Scan for the cell matching the given text and deliver its [X, Y] coordinate at center. 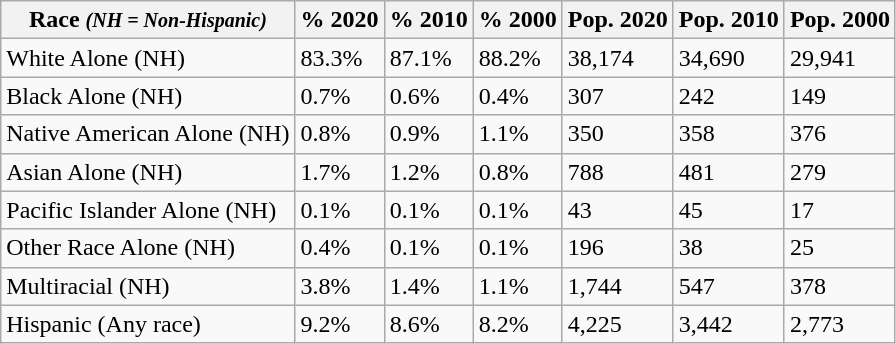
White Alone (NH) [148, 58]
376 [840, 134]
0.7% [340, 96]
2,773 [840, 324]
1,744 [618, 286]
38 [728, 248]
Race (NH = Non-Hispanic) [148, 20]
Hispanic (Any race) [148, 324]
9.2% [340, 324]
Pop. 2010 [728, 20]
149 [840, 96]
38,174 [618, 58]
350 [618, 134]
87.1% [428, 58]
% 2000 [518, 20]
0.9% [428, 134]
3,442 [728, 324]
Native American Alone (NH) [148, 134]
242 [728, 96]
% 2020 [340, 20]
4,225 [618, 324]
1.7% [340, 172]
358 [728, 134]
34,690 [728, 58]
279 [840, 172]
1.4% [428, 286]
Pop. 2020 [618, 20]
378 [840, 286]
8.2% [518, 324]
Black Alone (NH) [148, 96]
0.6% [428, 96]
788 [618, 172]
Asian Alone (NH) [148, 172]
25 [840, 248]
% 2010 [428, 20]
547 [728, 286]
88.2% [518, 58]
Pacific Islander Alone (NH) [148, 210]
481 [728, 172]
Other Race Alone (NH) [148, 248]
3.8% [340, 286]
Pop. 2000 [840, 20]
43 [618, 210]
83.3% [340, 58]
29,941 [840, 58]
8.6% [428, 324]
196 [618, 248]
17 [840, 210]
Multiracial (NH) [148, 286]
307 [618, 96]
1.2% [428, 172]
45 [728, 210]
